Capture the cell that displays the provided text and extract its [x, y] central coordinate. 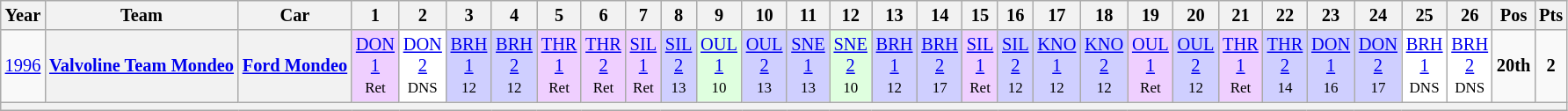
24 [1378, 15]
Ford Mondeo [295, 66]
11 [808, 15]
14 [940, 15]
20 [1196, 15]
23 [1331, 15]
BRH217 [940, 66]
SNE210 [851, 66]
SNE113 [808, 66]
16 [1015, 15]
7 [643, 15]
5 [559, 15]
BRH1DNS [1425, 66]
OUL1Ret [1151, 66]
18 [1104, 15]
OUL110 [719, 66]
DON1Ret [375, 66]
4 [514, 15]
21 [1240, 15]
DON217 [1378, 66]
THR2Ret [603, 66]
SIL212 [1015, 66]
Year [23, 15]
Valvoline Team Mondeo [142, 66]
1 [375, 15]
8 [679, 15]
22 [1285, 15]
OUL213 [765, 66]
17 [1056, 15]
Pos [1514, 15]
Team [142, 15]
20th [1514, 66]
12 [851, 15]
9 [719, 15]
BRH2DNS [1470, 66]
OUL212 [1196, 66]
15 [980, 15]
13 [895, 15]
BRH212 [514, 66]
3 [469, 15]
THR214 [1285, 66]
1996 [23, 66]
Pts [1550, 15]
SIL213 [679, 66]
26 [1470, 15]
DON2DNS [423, 66]
DON116 [1331, 66]
19 [1151, 15]
KNO112 [1056, 66]
Car [295, 15]
25 [1425, 15]
10 [765, 15]
6 [603, 15]
KNO212 [1104, 66]
